Capture the cell that displays the provided text and extract its (X, Y) central coordinate. 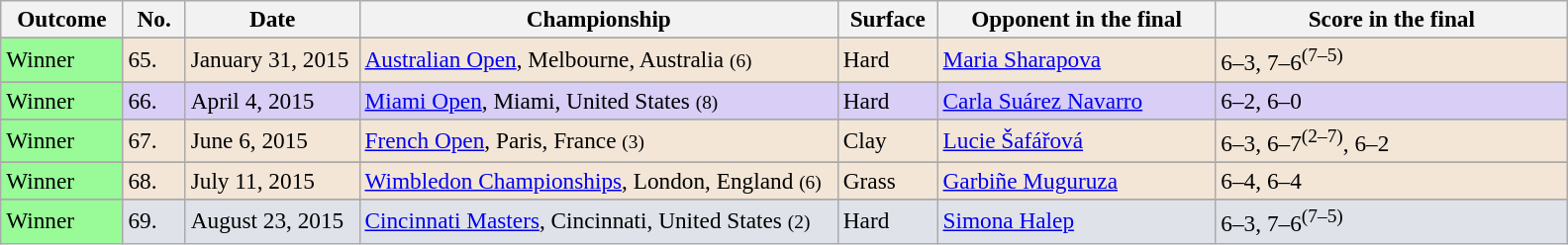
Miami Open, Miami, United States (8) (598, 100)
Lucie Šafářová (1077, 140)
Wimbledon Championships, London, England (6) (598, 181)
6–2, 6–0 (1392, 100)
Grass (887, 181)
No. (154, 19)
Outcome (61, 19)
Cincinnati Masters, Cincinnati, United States (2) (598, 221)
Simona Halep (1077, 221)
6–4, 6–4 (1392, 181)
French Open, Paris, France (3) (598, 140)
68. (154, 181)
August 23, 2015 (272, 221)
Garbiñe Muguruza (1077, 181)
Championship (598, 19)
June 6, 2015 (272, 140)
69. (154, 221)
Maria Sharapova (1077, 59)
Date (272, 19)
July 11, 2015 (272, 181)
Clay (887, 140)
67. (154, 140)
Opponent in the final (1077, 19)
65. (154, 59)
6–3, 6–7(2–7), 6–2 (1392, 140)
Carla Suárez Navarro (1077, 100)
Australian Open, Melbourne, Australia (6) (598, 59)
April 4, 2015 (272, 100)
January 31, 2015 (272, 59)
66. (154, 100)
Surface (887, 19)
Score in the final (1392, 19)
